Output the (x, y) coordinate of the center of the cell containing the given text.  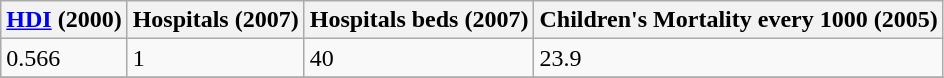
0.566 (64, 58)
Hospitals beds (2007) (419, 20)
40 (419, 58)
23.9 (738, 58)
1 (216, 58)
HDI (2000) (64, 20)
Hospitals (2007) (216, 20)
Children's Mortality every 1000 (2005) (738, 20)
